Return [x, y] of the center of cell containing provided text 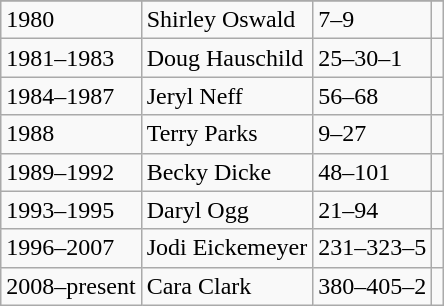
Jeryl Neff [227, 96]
1993–1995 [71, 210]
2008–present [71, 286]
Becky Dicke [227, 172]
25–30–1 [372, 58]
48–101 [372, 172]
Doug Hauschild [227, 58]
7–9 [372, 20]
1988 [71, 134]
56–68 [372, 96]
21–94 [372, 210]
1984–1987 [71, 96]
380–405–2 [372, 286]
Cara Clark [227, 286]
Shirley Oswald [227, 20]
Jodi Eickemeyer [227, 248]
9–27 [372, 134]
Terry Parks [227, 134]
Daryl Ogg [227, 210]
1989–1992 [71, 172]
1996–2007 [71, 248]
231–323–5 [372, 248]
1981–1983 [71, 58]
1980 [71, 20]
